Detect which cell encompasses the target text, then output its (x, y) center coordinate. 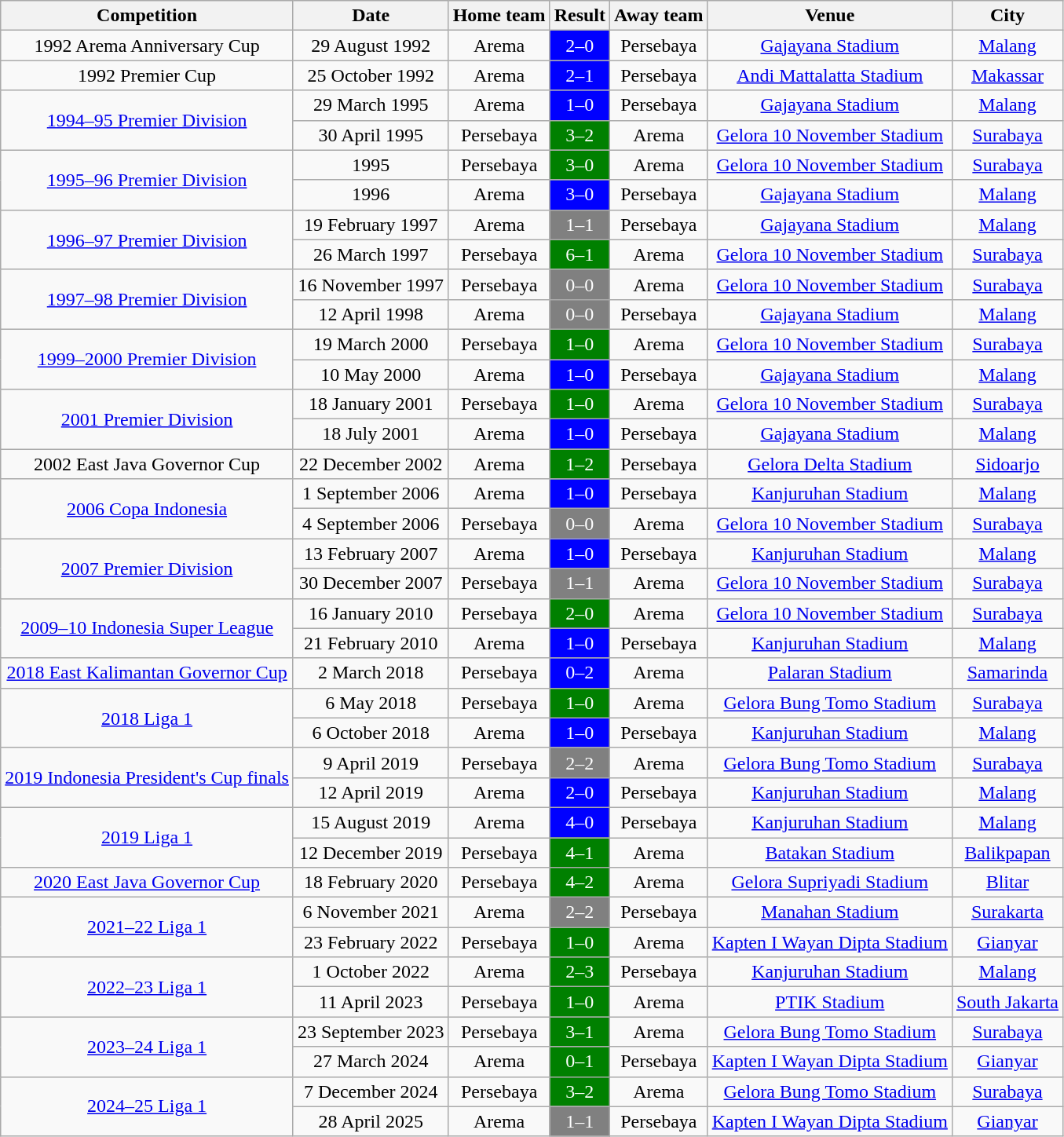
1997–98 Premier Division (148, 299)
Andi Mattalatta Stadium (829, 75)
15 August 2019 (371, 822)
Home team (499, 16)
6 October 2018 (371, 733)
2020 East Java Governor Cup (148, 883)
3–1 (580, 1032)
1992 Arema Anniversary Cup (148, 46)
21 February 2010 (371, 643)
2006 Copa Indonesia (148, 509)
10 May 2000 (371, 375)
Result (580, 16)
2–3 (580, 972)
4–2 (580, 883)
9 April 2019 (371, 762)
Sidoarjo (1007, 464)
25 October 1992 (371, 75)
16 January 2010 (371, 613)
2–1 (580, 75)
26 March 1997 (371, 254)
6–1 (580, 254)
4–0 (580, 822)
Venue (829, 16)
19 February 1997 (371, 225)
1999–2000 Premier Division (148, 359)
12 April 2019 (371, 792)
Makassar (1007, 75)
18 February 2020 (371, 883)
1994–95 Premier Division (148, 120)
22 December 2002 (371, 464)
2022–23 Liga 1 (148, 987)
30 April 1995 (371, 135)
2007 Premier Division (148, 568)
29 August 1992 (371, 46)
Palaran Stadium (829, 673)
2001 Premier Division (148, 419)
PTIK Stadium (829, 1002)
23 September 2023 (371, 1032)
Balikpapan (1007, 852)
2019 Liga 1 (148, 837)
6 May 2018 (371, 703)
1996 (371, 195)
16 November 1997 (371, 284)
23 February 2022 (371, 942)
0–1 (580, 1062)
1995–96 Premier Division (148, 180)
Date (371, 16)
2021–22 Liga 1 (148, 927)
South Jakarta (1007, 1002)
4–1 (580, 852)
2024–25 Liga 1 (148, 1106)
30 December 2007 (371, 583)
1 September 2006 (371, 494)
2009–10 Indonesia Super League (148, 628)
City (1007, 16)
Gelora Supriyadi Stadium (829, 883)
1996–97 Premier Division (148, 239)
13 February 2007 (371, 554)
Away team (660, 16)
Batakan Stadium (829, 852)
2002 East Java Governor Cup (148, 464)
1992 Premier Cup (148, 75)
6 November 2021 (371, 912)
Surakarta (1007, 912)
12 December 2019 (371, 852)
12 April 1998 (371, 314)
19 March 2000 (371, 344)
2019 Indonesia President's Cup finals (148, 777)
27 March 2024 (371, 1062)
Samarinda (1007, 673)
Gelora Delta Stadium (829, 464)
1 October 2022 (371, 972)
2 March 2018 (371, 673)
2023–24 Liga 1 (148, 1047)
28 April 2025 (371, 1121)
1995 (371, 165)
11 April 2023 (371, 1002)
1–2 (580, 464)
4 September 2006 (371, 524)
18 January 2001 (371, 404)
18 July 2001 (371, 434)
Competition (148, 16)
2018 Liga 1 (148, 718)
2018 East Kalimantan Governor Cup (148, 673)
7 December 2024 (371, 1091)
0–2 (580, 673)
29 March 1995 (371, 105)
Manahan Stadium (829, 912)
Blitar (1007, 883)
